Scan for the cell matching the given text and deliver its [x, y] coordinate at center. 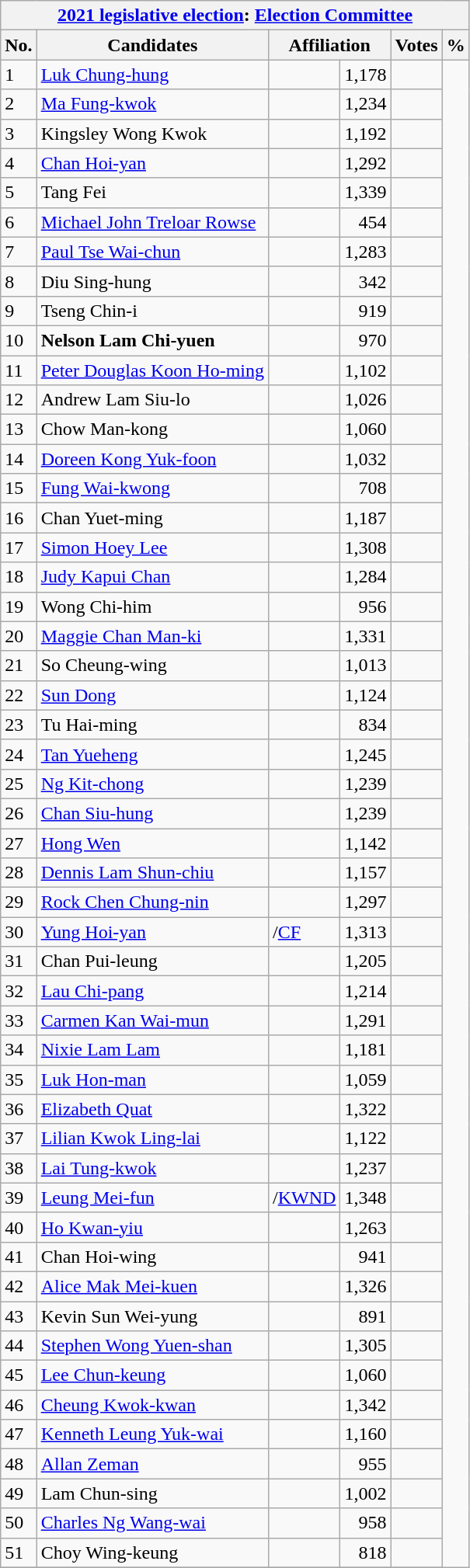
Lam Chun-sing [152, 1493]
39 [19, 1198]
Kingsley Wong Kwok [152, 134]
Tu Hai-ming [152, 725]
1,002 [365, 1493]
1,297 [365, 902]
% [455, 45]
1,059 [365, 1080]
Lilian Kwok Ling-lai [152, 1139]
8 [19, 281]
834 [365, 725]
1,026 [365, 400]
6 [19, 222]
1,322 [365, 1109]
48 [19, 1464]
Lau Chi-pang [152, 991]
Tang Fei [152, 193]
41 [19, 1257]
1,157 [365, 873]
37 [19, 1139]
36 [19, 1109]
49 [19, 1493]
11 [19, 370]
Luk Hon-man [152, 1080]
Choy Wing-keung [152, 1552]
Allan Zeman [152, 1464]
1,032 [365, 459]
Fung Wai-kwong [152, 488]
16 [19, 518]
1,291 [365, 1020]
1,326 [365, 1286]
20 [19, 636]
13 [19, 429]
44 [19, 1346]
Maggie Chan Man-ki [152, 636]
1,124 [365, 695]
42 [19, 1286]
1,245 [365, 754]
Lee Chun-keung [152, 1375]
Doreen Kong Yuk-foon [152, 459]
So Cheung-wing [152, 666]
1,284 [365, 577]
/KWND [305, 1198]
12 [19, 400]
1,102 [365, 370]
708 [365, 488]
7 [19, 252]
9 [19, 311]
Ng Kit-chong [152, 784]
30 [19, 932]
2 [19, 104]
34 [19, 1050]
Tseng Chin-i [152, 311]
Dennis Lam Shun-chiu [152, 873]
Ho Kwan-yiu [152, 1227]
19 [19, 607]
50 [19, 1523]
Chan Hoi-wing [152, 1257]
Kevin Sun Wei-yung [152, 1316]
Affiliation [329, 45]
43 [19, 1316]
32 [19, 991]
1,181 [365, 1050]
22 [19, 695]
Alice Mak Mei-kuen [152, 1286]
3 [19, 134]
Paul Tse Wai-chun [152, 252]
342 [365, 281]
23 [19, 725]
Peter Douglas Koon Ho-ming [152, 370]
46 [19, 1405]
27 [19, 843]
Leung Mei-fun [152, 1198]
Chan Siu-hung [152, 813]
5 [19, 193]
454 [365, 222]
Carmen Kan Wai-mun [152, 1020]
1,192 [365, 134]
Stephen Wong Yuen-shan [152, 1346]
Chow Man-kong [152, 429]
Yung Hoi-yan [152, 932]
1,187 [365, 518]
Nixie Lam Lam [152, 1050]
Rock Chen Chung-nin [152, 902]
1,283 [365, 252]
14 [19, 459]
956 [365, 607]
Lai Tung-kwok [152, 1168]
Wong Chi-him [152, 607]
Elizabeth Quat [152, 1109]
15 [19, 488]
Chan Hoi-yan [152, 163]
Michael John Treloar Rowse [152, 222]
1,342 [365, 1405]
2021 legislative election: Election Committee [235, 16]
1,205 [365, 961]
1,263 [365, 1227]
Votes [416, 45]
1 [19, 75]
1,339 [365, 193]
818 [365, 1552]
1,292 [365, 163]
Cheung Kwok-kwan [152, 1405]
1,178 [365, 75]
958 [365, 1523]
51 [19, 1552]
Charles Ng Wang-wai [152, 1523]
955 [365, 1464]
941 [365, 1257]
No. [19, 45]
Simon Hoey Lee [152, 548]
21 [19, 666]
Luk Chung-hung [152, 75]
891 [365, 1316]
Diu Sing-hung [152, 281]
45 [19, 1375]
Andrew Lam Siu-lo [152, 400]
1,308 [365, 548]
18 [19, 577]
17 [19, 548]
10 [19, 340]
1,122 [365, 1139]
1,305 [365, 1346]
47 [19, 1434]
33 [19, 1020]
Chan Pui-leung [152, 961]
Candidates [152, 45]
35 [19, 1080]
Nelson Lam Chi-yuen [152, 340]
/CF [305, 932]
1,142 [365, 843]
1,331 [365, 636]
919 [365, 311]
970 [365, 340]
26 [19, 813]
31 [19, 961]
Tan Yueheng [152, 754]
Sun Dong [152, 695]
29 [19, 902]
1,214 [365, 991]
28 [19, 873]
1,237 [365, 1168]
Hong Wen [152, 843]
25 [19, 784]
Kenneth Leung Yuk-wai [152, 1434]
1,348 [365, 1198]
40 [19, 1227]
1,234 [365, 104]
Judy Kapui Chan [152, 577]
Ma Fung-kwok [152, 104]
1,313 [365, 932]
38 [19, 1168]
1,013 [365, 666]
24 [19, 754]
1,160 [365, 1434]
4 [19, 163]
Chan Yuet-ming [152, 518]
